Identify which cell holds the provided text, then report its (x, y) central coordinate. 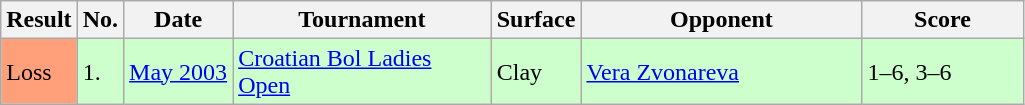
Date (178, 20)
May 2003 (178, 72)
1–6, 3–6 (942, 72)
Result (39, 20)
Clay (536, 72)
Croatian Bol Ladies Open (362, 72)
Surface (536, 20)
Tournament (362, 20)
Loss (39, 72)
Opponent (722, 20)
Vera Zvonareva (722, 72)
1. (100, 72)
No. (100, 20)
Score (942, 20)
